Search for the cell housing the specified text and yield its (X, Y) center coordinate. 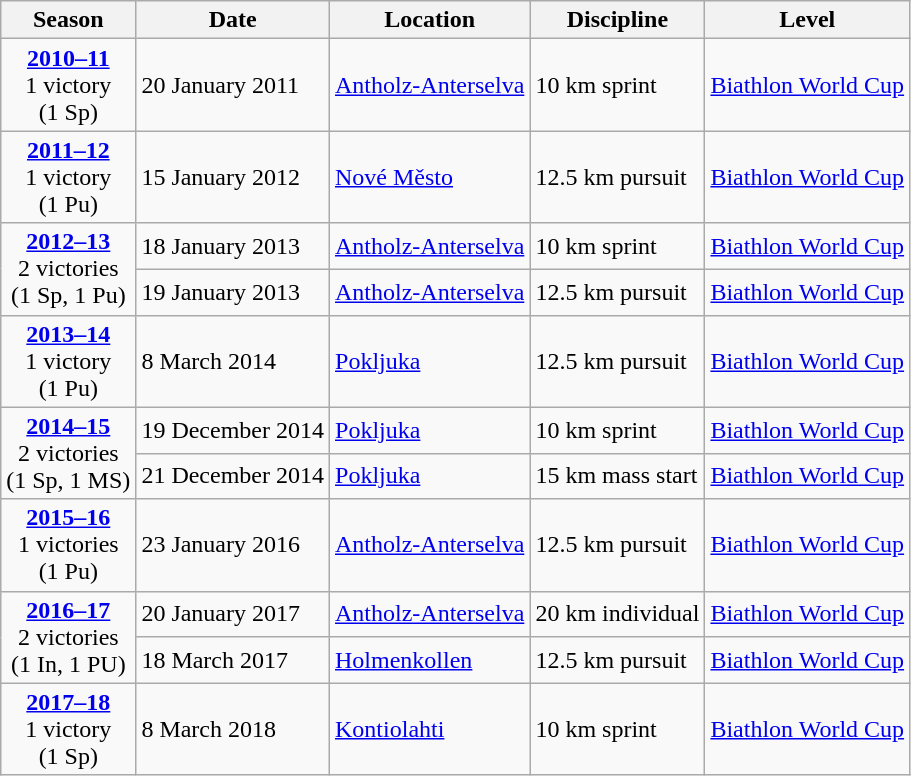
Kontiolahti (430, 729)
18 January 2013 (233, 246)
2012–13 2 victories (1 Sp, 1 Pu) (68, 269)
2016–17 2 victories (1 In, 1 PU) (68, 637)
8 March 2014 (233, 361)
19 January 2013 (233, 292)
Nové Město (430, 177)
2015–16 1 victories (1 Pu) (68, 545)
18 March 2017 (233, 660)
Date (233, 20)
2010–11 1 victory (1 Sp) (68, 85)
20 km individual (618, 614)
20 January 2017 (233, 614)
2017–18 1 victory (1 Sp) (68, 729)
20 January 2011 (233, 85)
Holmenkollen (430, 660)
2013–14 1 victory (1 Pu) (68, 361)
Location (430, 20)
Discipline (618, 20)
Season (68, 20)
19 December 2014 (233, 430)
15 January 2012 (233, 177)
23 January 2016 (233, 545)
15 km mass start (618, 476)
2011–12 1 victory (1 Pu) (68, 177)
8 March 2018 (233, 729)
2014–15 2 victories (1 Sp, 1 MS) (68, 453)
21 December 2014 (233, 476)
Level (808, 20)
